From the cell containing the given text, extract its center point as (x, y) coordinate. 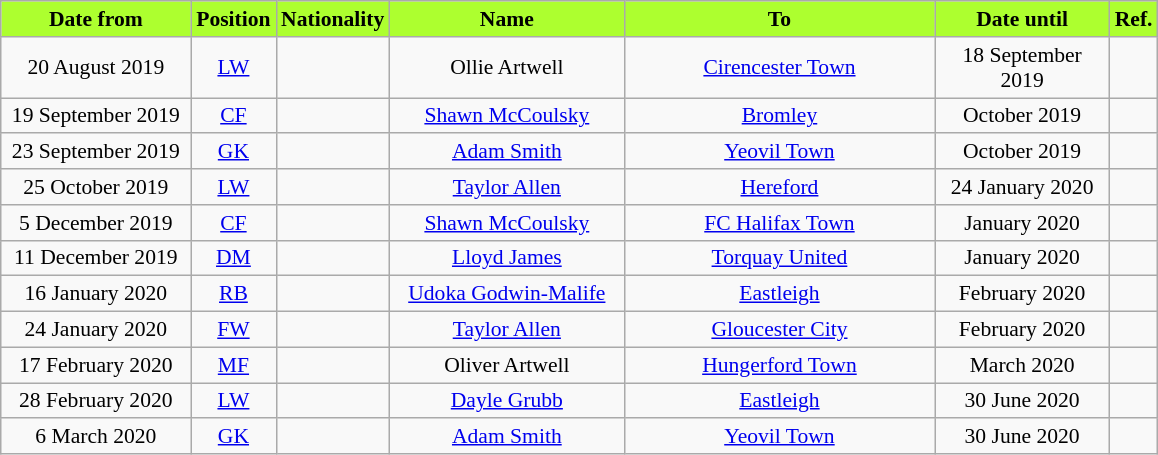
MF (234, 365)
6 March 2020 (96, 437)
FW (234, 330)
16 January 2020 (96, 294)
DM (234, 258)
Position (234, 19)
19 September 2019 (96, 116)
17 February 2020 (96, 365)
Udoka Godwin-Malife (506, 294)
To (779, 19)
Oliver Artwell (506, 365)
Date until (1022, 19)
25 October 2019 (96, 187)
Lloyd James (506, 258)
5 December 2019 (96, 223)
Ref. (1134, 19)
Ollie Artwell (506, 68)
Date from (96, 19)
Nationality (332, 19)
Cirencester Town (779, 68)
Bromley (779, 116)
23 September 2019 (96, 152)
Hereford (779, 187)
11 December 2019 (96, 258)
18 September 2019 (1022, 68)
Dayle Grubb (506, 401)
RB (234, 294)
Torquay United (779, 258)
Hungerford Town (779, 365)
March 2020 (1022, 365)
FC Halifax Town (779, 223)
20 August 2019 (96, 68)
Gloucester City (779, 330)
28 February 2020 (96, 401)
Name (506, 19)
